For the text-containing cell, return its midpoint in (X, Y) coordinate format. 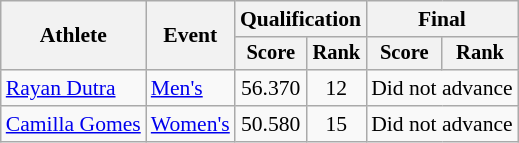
Women's (190, 124)
15 (337, 124)
Rayan Dutra (74, 88)
12 (337, 88)
Camilla Gomes (74, 124)
Men's (190, 88)
Qualification (300, 19)
Athlete (74, 36)
50.580 (271, 124)
56.370 (271, 88)
Event (190, 36)
Final (442, 19)
